For the text-containing cell, return its midpoint in [X, Y] coordinate format. 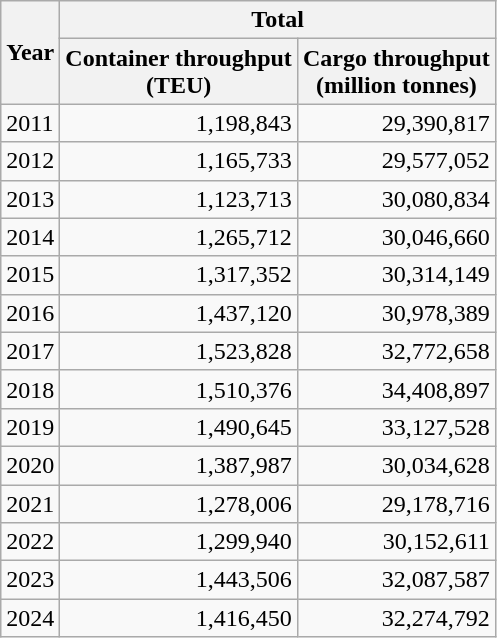
2022 [30, 542]
Total [278, 20]
33,127,528 [396, 427]
30,152,611 [396, 542]
29,577,052 [396, 161]
1,278,006 [179, 503]
1,490,645 [179, 427]
29,390,817 [396, 123]
1,299,940 [179, 542]
2011 [30, 123]
2015 [30, 275]
1,165,733 [179, 161]
2020 [30, 465]
Container throughput(TEU) [179, 72]
30,978,389 [396, 313]
1,443,506 [179, 580]
1,198,843 [179, 123]
2016 [30, 313]
30,314,149 [396, 275]
30,080,834 [396, 199]
1,523,828 [179, 351]
29,178,716 [396, 503]
32,087,587 [396, 580]
2018 [30, 389]
30,046,660 [396, 237]
2019 [30, 427]
2014 [30, 237]
2017 [30, 351]
1,510,376 [179, 389]
1,317,352 [179, 275]
1,265,712 [179, 237]
2021 [30, 503]
2012 [30, 161]
1,416,450 [179, 618]
2013 [30, 199]
34,408,897 [396, 389]
Year [30, 52]
2023 [30, 580]
1,437,120 [179, 313]
30,034,628 [396, 465]
1,123,713 [179, 199]
1,387,987 [179, 465]
32,772,658 [396, 351]
32,274,792 [396, 618]
Cargo throughput(million tonnes) [396, 72]
2024 [30, 618]
